For the text-containing cell, return its midpoint in (x, y) coordinate format. 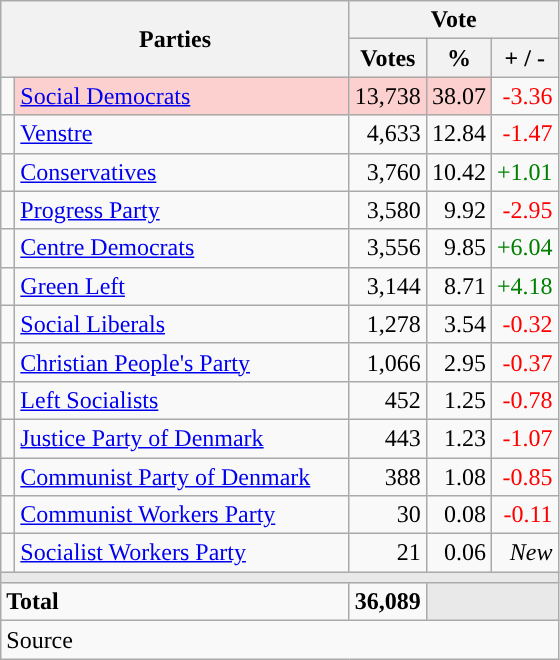
1,066 (388, 362)
-2.95 (524, 210)
Total (176, 602)
Centre Democrats (182, 248)
-0.11 (524, 515)
Justice Party of Denmark (182, 438)
Communist Party of Denmark (182, 477)
-0.32 (524, 324)
Vote (454, 20)
Source (280, 640)
2.95 (458, 362)
30 (388, 515)
Votes (388, 58)
+4.18 (524, 286)
0.08 (458, 515)
-0.37 (524, 362)
Green Left (182, 286)
12.84 (458, 134)
21 (388, 553)
3,580 (388, 210)
+1.01 (524, 172)
+6.04 (524, 248)
-0.85 (524, 477)
0.06 (458, 553)
Left Socialists (182, 400)
Venstre (182, 134)
1,278 (388, 324)
3.54 (458, 324)
10.42 (458, 172)
3,144 (388, 286)
Progress Party (182, 210)
9.92 (458, 210)
1.23 (458, 438)
3,556 (388, 248)
-0.78 (524, 400)
1.08 (458, 477)
New (524, 553)
Parties (176, 39)
443 (388, 438)
9.85 (458, 248)
38.07 (458, 96)
-1.47 (524, 134)
3,760 (388, 172)
+ / - (524, 58)
-1.07 (524, 438)
36,089 (388, 602)
Conservatives (182, 172)
1.25 (458, 400)
Communist Workers Party (182, 515)
4,633 (388, 134)
452 (388, 400)
-3.36 (524, 96)
Socialist Workers Party (182, 553)
Social Liberals (182, 324)
Christian People's Party (182, 362)
388 (388, 477)
Social Democrats (182, 96)
8.71 (458, 286)
13,738 (388, 96)
% (458, 58)
